Find where the given text appears and provide that cell's center as [x, y] coordinate. 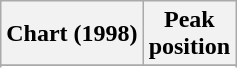
Chart (1998) [72, 34]
Peakposition [189, 34]
